Return (x, y) of the center of cell containing provided text 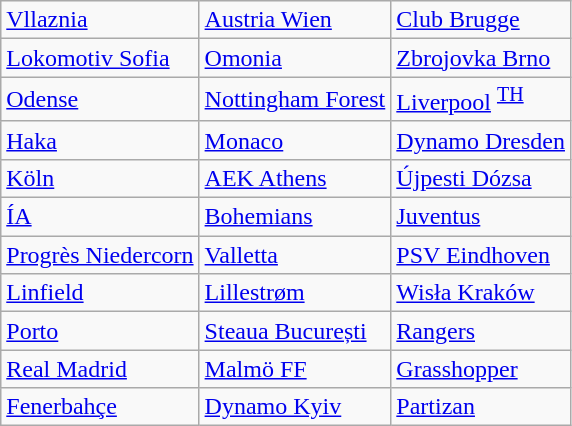
Bohemians (295, 217)
Malmö FF (295, 369)
Porto (100, 331)
Valletta (295, 255)
Omonia (295, 58)
Lillestrøm (295, 293)
Linfield (100, 293)
Grasshopper (481, 369)
Fenerbahçe (100, 407)
Austria Wien (295, 20)
Rangers (481, 331)
Nottingham Forest (295, 100)
Odense (100, 100)
Vllaznia (100, 20)
Real Madrid (100, 369)
Partizan (481, 407)
Haka (100, 140)
Zbrojovka Brno (481, 58)
Dynamo Dresden (481, 140)
Juventus (481, 217)
AEK Athens (295, 178)
Steaua București (295, 331)
Köln (100, 178)
Dynamo Kyiv (295, 407)
Monaco (295, 140)
ÍA (100, 217)
Wisła Kraków (481, 293)
Újpesti Dózsa (481, 178)
Club Brugge (481, 20)
Liverpool TH (481, 100)
PSV Eindhoven (481, 255)
Progrès Niedercorn (100, 255)
Lokomotiv Sofia (100, 58)
